Extract the (x, y) coordinate from the center of the cell holding the provided text.  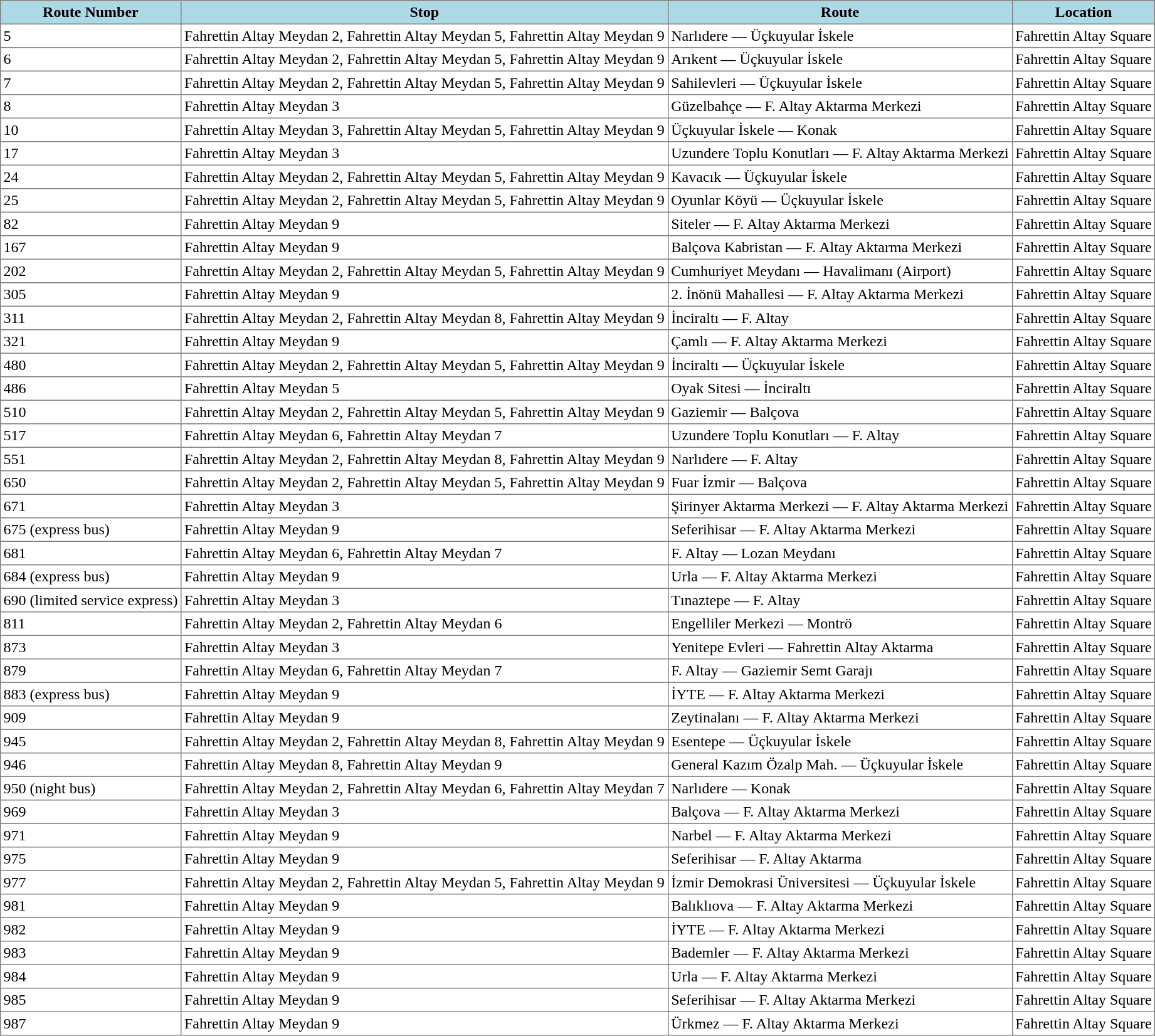
Location (1084, 13)
873 (90, 647)
Fahrettin Altay Meydan 3, Fahrettin Altay Meydan 5, Fahrettin Altay Meydan 9 (425, 130)
Oyak Sitesi — İnciraltı (840, 389)
984 (90, 976)
2. İnönü Mahallesi — F. Altay Aktarma Merkezi (840, 295)
909 (90, 718)
684 (express bus) (90, 577)
8 (90, 107)
Yenitepe Evleri — Fahrettin Altay Aktarma (840, 647)
Fahrettin Altay Meydan 5 (425, 389)
517 (90, 436)
321 (90, 342)
Çamlı — F. Altay Aktarma Merkezi (840, 342)
675 (express bus) (90, 530)
Siteler — F. Altay Aktarma Merkezi (840, 224)
Fahrettin Altay Meydan 2, Fahrettin Altay Meydan 6 (425, 624)
982 (90, 929)
975 (90, 859)
Arıkent — Üçkuyular İskele (840, 60)
671 (90, 506)
811 (90, 624)
F. Altay — Lozan Meydanı (840, 553)
Fuar İzmir — Balçova (840, 483)
İnciraltı — Üçkuyular İskele (840, 365)
17 (90, 154)
Zeytinalanı — F. Altay Aktarma Merkezi (840, 718)
Balçova — F. Altay Aktarma Merkezi (840, 812)
690 (limited service express) (90, 600)
311 (90, 318)
Bademler — F. Altay Aktarma Merkezi (840, 953)
82 (90, 224)
İzmir Demokrasi Üniversitesi — Üçkuyular İskele (840, 882)
Kavacık — Üçkuyular İskele (840, 177)
480 (90, 365)
Route (840, 13)
5 (90, 36)
510 (90, 412)
24 (90, 177)
987 (90, 1023)
25 (90, 201)
883 (express bus) (90, 694)
Ürkmez — F. Altay Aktarma Merkezi (840, 1023)
977 (90, 882)
167 (90, 248)
7 (90, 83)
Üçkuyular İskele — Konak (840, 130)
Seferihisar — F. Altay Aktarma (840, 859)
305 (90, 295)
Şirinyer Aktarma Merkezi — F. Altay Aktarma Merkezi (840, 506)
Narlıdere — F. Altay (840, 459)
202 (90, 271)
Stop (425, 13)
Narbel — F. Altay Aktarma Merkezi (840, 835)
983 (90, 953)
Uzundere Toplu Konutları — F. Altay (840, 436)
Route Number (90, 13)
F. Altay — Gaziemir Semt Garajı (840, 671)
Narlıdere — Üçkuyular İskele (840, 36)
985 (90, 1000)
Balçova Kabristan — F. Altay Aktarma Merkezi (840, 248)
Balıklıova — F. Altay Aktarma Merkezi (840, 906)
946 (90, 765)
10 (90, 130)
650 (90, 483)
681 (90, 553)
Fahrettin Altay Meydan 2, Fahrettin Altay Meydan 6, Fahrettin Altay Meydan 7 (425, 788)
Uzundere Toplu Konutları — F. Altay Aktarma Merkezi (840, 154)
486 (90, 389)
Tınaztepe — F. Altay (840, 600)
551 (90, 459)
945 (90, 741)
Sahilevleri — Üçkuyular İskele (840, 83)
Gaziemir — Balçova (840, 412)
Cumhuriyet Meydanı — Havalimanı (Airport) (840, 271)
981 (90, 906)
Oyunlar Köyü — Üçkuyular İskele (840, 201)
Fahrettin Altay Meydan 8, Fahrettin Altay Meydan 9 (425, 765)
Esentepe — Üçkuyular İskele (840, 741)
Engelliler Merkezi — Montrö (840, 624)
950 (night bus) (90, 788)
Güzelbahçe — F. Altay Aktarma Merkezi (840, 107)
879 (90, 671)
Narlıdere — Konak (840, 788)
969 (90, 812)
971 (90, 835)
General Kazım Özalp Mah. — Üçkuyular İskele (840, 765)
İnciraltı — F. Altay (840, 318)
6 (90, 60)
